Search for the cell housing the specified text and yield its [x, y] center coordinate. 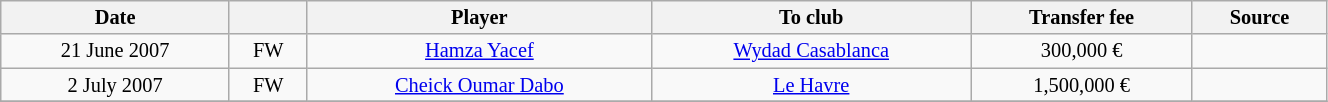
1,500,000 € [1082, 85]
2 July 2007 [116, 85]
Hamza Yacef [480, 51]
Player [480, 17]
Source [1259, 17]
To club [812, 17]
300,000 € [1082, 51]
Cheick Oumar Dabo [480, 85]
Le Havre [812, 85]
Transfer fee [1082, 17]
Wydad Casablanca [812, 51]
Date [116, 17]
21 June 2007 [116, 51]
